Output the (x, y) coordinate of the center of the cell containing the given text.  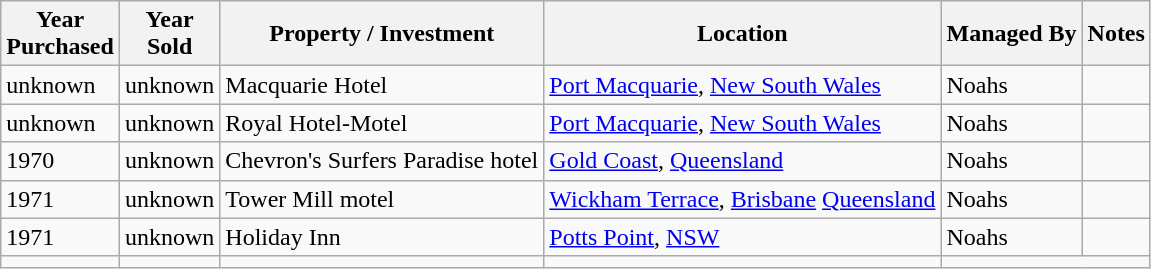
1970 (60, 161)
Chevron's Surfers Paradise hotel (382, 161)
Property / Investment (382, 34)
Location (742, 34)
Holiday Inn (382, 237)
Tower Mill motel (382, 199)
Managed By (1012, 34)
YearSold (169, 34)
Notes (1116, 34)
Wickham Terrace, Brisbane Queensland (742, 199)
Macquarie Hotel (382, 85)
Potts Point, NSW (742, 237)
Royal Hotel-Motel (382, 123)
Gold Coast, Queensland (742, 161)
YearPurchased (60, 34)
